Detect which cell encompasses the target text, then output its [x, y] center coordinate. 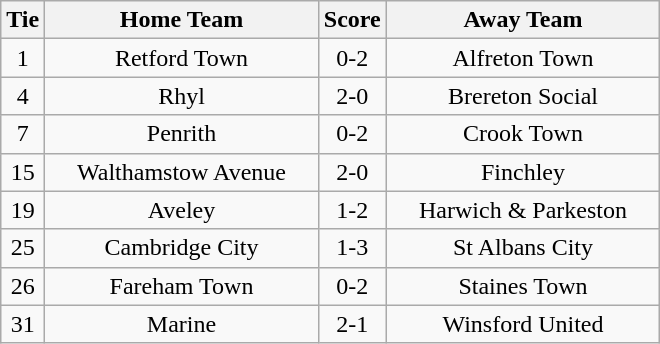
2-1 [352, 324]
Alfreton Town [523, 58]
26 [23, 286]
Score [352, 20]
Fareham Town [182, 286]
Away Team [523, 20]
Harwich & Parkeston [523, 210]
4 [23, 96]
Brereton Social [523, 96]
Aveley [182, 210]
Crook Town [523, 134]
25 [23, 248]
19 [23, 210]
Rhyl [182, 96]
15 [23, 172]
Penrith [182, 134]
St Albans City [523, 248]
Home Team [182, 20]
Winsford United [523, 324]
Staines Town [523, 286]
1 [23, 58]
Cambridge City [182, 248]
7 [23, 134]
Tie [23, 20]
1-3 [352, 248]
Walthamstow Avenue [182, 172]
Retford Town [182, 58]
31 [23, 324]
Finchley [523, 172]
1-2 [352, 210]
Marine [182, 324]
